Determine the [x, y] coordinate at the center of the cell enclosing the given text.  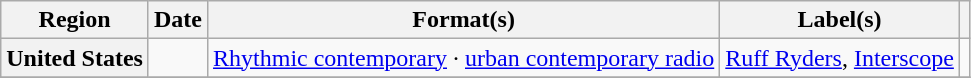
Region [75, 20]
United States [75, 58]
Rhythmic contemporary · urban contemporary radio [464, 58]
Date [178, 20]
Ruff Ryders, Interscope [840, 58]
Label(s) [840, 20]
Format(s) [464, 20]
